Find where the given text appears and provide that cell's center as [X, Y] coordinate. 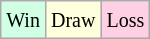
Draw [72, 20]
Win [24, 20]
Loss [126, 20]
